Pinpoint the cell where the given text exists, returning its (x, y) midpoint coordinate. 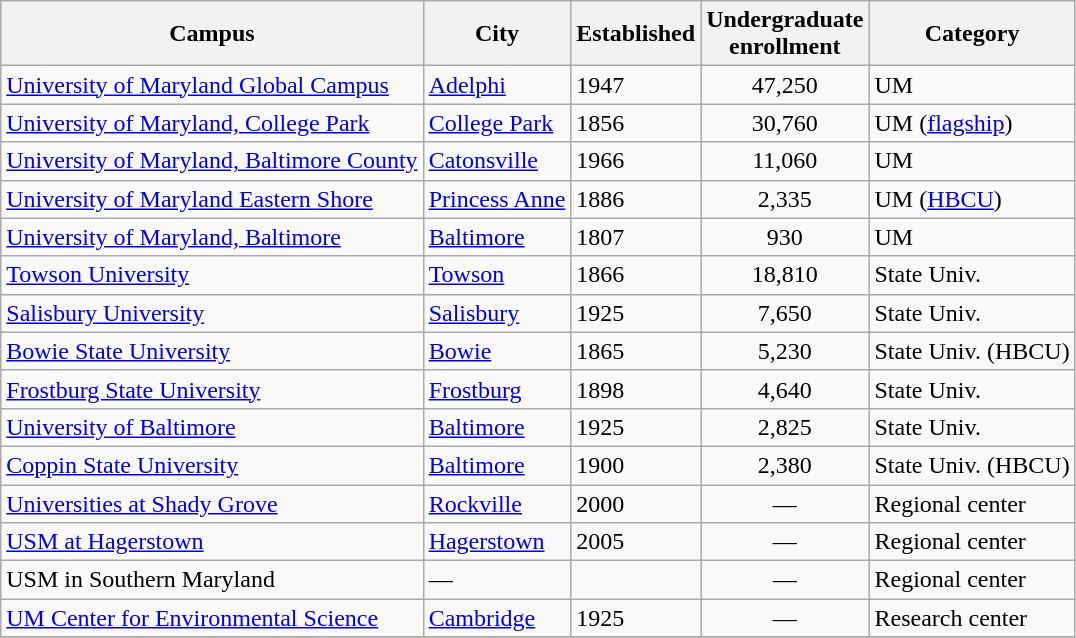
University of Maryland Eastern Shore (212, 199)
1898 (636, 389)
11,060 (785, 161)
Salisbury University (212, 313)
USM at Hagerstown (212, 542)
2,380 (785, 465)
Research center (972, 618)
1886 (636, 199)
1865 (636, 351)
5,230 (785, 351)
Frostburg (497, 389)
1866 (636, 275)
USM in Southern Maryland (212, 580)
Hagerstown (497, 542)
University of Maryland Global Campus (212, 85)
Towson (497, 275)
Cambridge (497, 618)
2000 (636, 503)
Towson University (212, 275)
2,335 (785, 199)
47,250 (785, 85)
7,650 (785, 313)
930 (785, 237)
UM (HBCU) (972, 199)
1856 (636, 123)
Princess Anne (497, 199)
University of Maryland, College Park (212, 123)
UM Center for Environmental Science (212, 618)
30,760 (785, 123)
University of Baltimore (212, 427)
Catonsville (497, 161)
1966 (636, 161)
UM (flagship) (972, 123)
1947 (636, 85)
Frostburg State University (212, 389)
Salisbury (497, 313)
City (497, 34)
Bowie State University (212, 351)
18,810 (785, 275)
Campus (212, 34)
College Park (497, 123)
Category (972, 34)
Undergraduate enrollment (785, 34)
4,640 (785, 389)
2005 (636, 542)
University of Maryland, Baltimore County (212, 161)
1807 (636, 237)
Established (636, 34)
1900 (636, 465)
Rockville (497, 503)
Coppin State University (212, 465)
University of Maryland, Baltimore (212, 237)
2,825 (785, 427)
Adelphi (497, 85)
Bowie (497, 351)
Universities at Shady Grove (212, 503)
